Return the (X, Y) coordinate for the center point of the cell that contains the specified text.  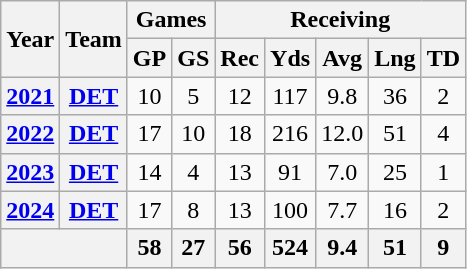
GP (149, 58)
Receiving (340, 20)
Year (30, 39)
Rec (240, 58)
Lng (395, 58)
7.7 (342, 210)
25 (395, 172)
TD (443, 58)
36 (395, 96)
2023 (30, 172)
91 (290, 172)
1 (443, 172)
2021 (30, 96)
2024 (30, 210)
18 (240, 134)
12.0 (342, 134)
Games (170, 20)
216 (290, 134)
14 (149, 172)
Yds (290, 58)
2022 (30, 134)
27 (194, 248)
9.8 (342, 96)
9 (443, 248)
5 (194, 96)
GS (194, 58)
Avg (342, 58)
56 (240, 248)
524 (290, 248)
12 (240, 96)
8 (194, 210)
100 (290, 210)
117 (290, 96)
Team (94, 39)
16 (395, 210)
7.0 (342, 172)
58 (149, 248)
9.4 (342, 248)
